Provide the (X, Y) coordinate of the cell's center where the given text is located.  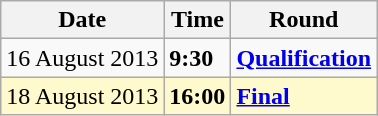
Round (304, 20)
9:30 (198, 58)
16:00 (198, 96)
18 August 2013 (82, 96)
Qualification (304, 58)
Date (82, 20)
16 August 2013 (82, 58)
Final (304, 96)
Time (198, 20)
